Detect which cell encompasses the target text, then output its [X, Y] center coordinate. 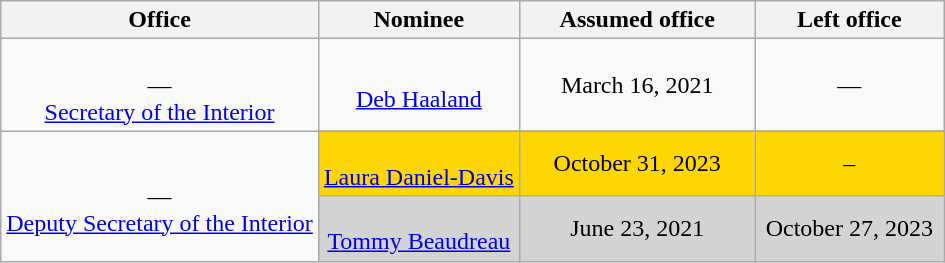
Office [160, 20]
– [850, 164]
June 23, 2021 [637, 228]
Deb Haaland [418, 85]
Nominee [418, 20]
March 16, 2021 [637, 85]
Laura Daniel-Davis [418, 164]
October 31, 2023 [637, 164]
Left office [850, 20]
October 27, 2023 [850, 228]
—Deputy Secretary of the Interior [160, 196]
— [850, 85]
Tommy Beaudreau [418, 228]
—Secretary of the Interior [160, 85]
Assumed office [637, 20]
